Return (X, Y) of the center of cell containing provided text 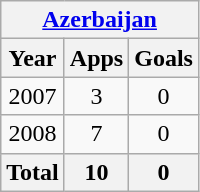
7 (96, 134)
10 (96, 172)
2007 (33, 96)
3 (96, 96)
2008 (33, 134)
Year (33, 58)
Total (33, 172)
Azerbaijan (100, 20)
Apps (96, 58)
Goals (164, 58)
